For the text-containing cell, return its midpoint in [X, Y] coordinate format. 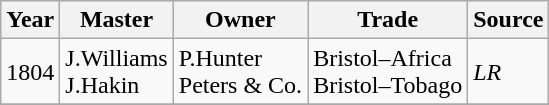
P.HunterPeters & Co. [240, 72]
Trade [388, 20]
Source [508, 20]
J.WilliamsJ.Hakin [116, 72]
Year [30, 20]
LR [508, 72]
Bristol–AfricaBristol–Tobago [388, 72]
Owner [240, 20]
Master [116, 20]
1804 [30, 72]
